Extract the (X, Y) coordinate from the center of the cell holding the provided text.  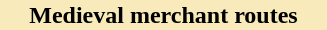
Medieval merchant routes (164, 15)
